Pinpoint the cell where the given text exists, returning its (x, y) midpoint coordinate. 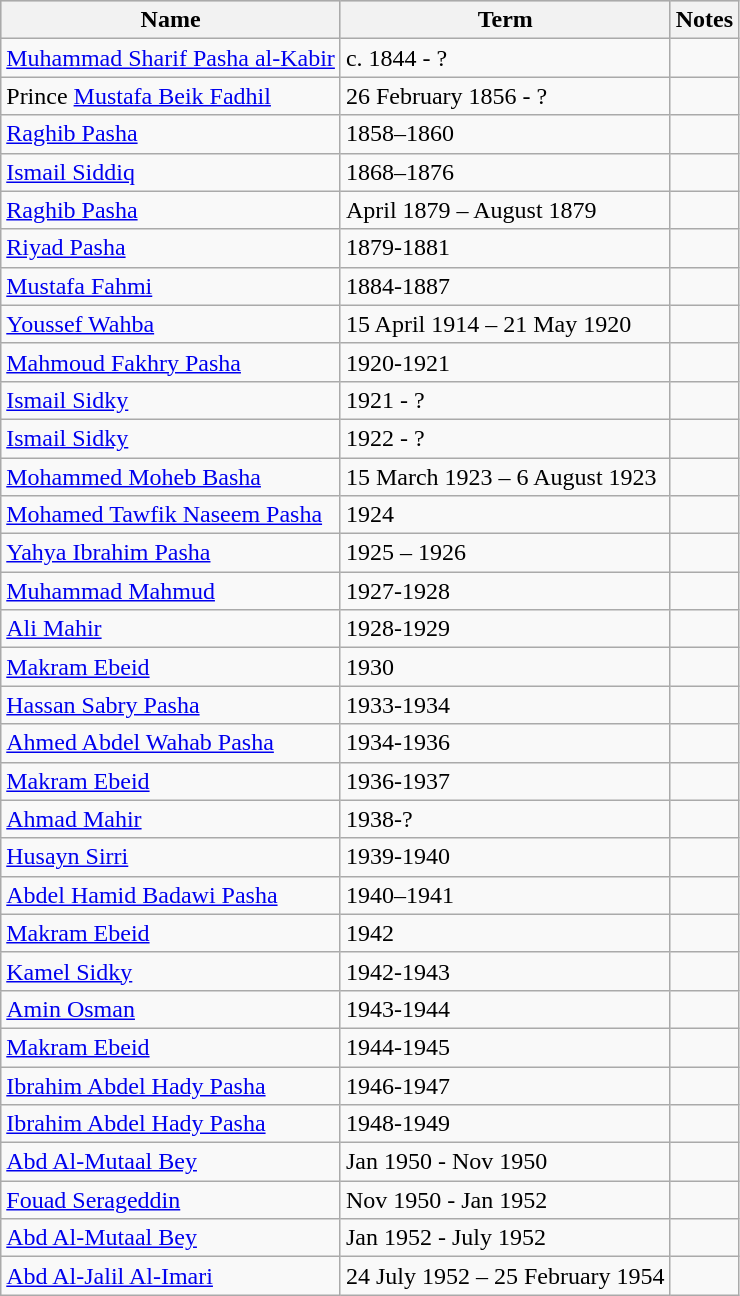
1921 - ? (505, 400)
15 April 1914 – 21 May 1920 (505, 324)
Youssef Wahba (171, 324)
1943-1944 (505, 1009)
Husayn Sirri (171, 857)
Fouad Serageddin (171, 1200)
Muhammad Mahmud (171, 591)
Riyad Pasha (171, 248)
Amin Osman (171, 1009)
Ahmed Abdel Wahab Pasha (171, 743)
Mahmoud Fakhry Pasha (171, 362)
c. 1844 - ? (505, 58)
Nov 1950 - Jan 1952 (505, 1200)
1948-1949 (505, 1124)
Ali Mahir (171, 629)
1939-1940 (505, 857)
1942 (505, 933)
Mohammed Moheb Basha (171, 477)
Name (171, 20)
Kamel Sidky (171, 971)
1925 – 1926 (505, 553)
Prince Mustafa Beik Fadhil (171, 96)
Notes (704, 20)
1944-1945 (505, 1047)
Yahya Ibrahim Pasha (171, 553)
Abd Al-Jalil Al-Imari (171, 1276)
Hassan Sabry Pasha (171, 705)
1922 - ? (505, 438)
1920-1921 (505, 362)
Jan 1952 - July 1952 (505, 1238)
1928-1929 (505, 629)
1884-1887 (505, 286)
1933-1934 (505, 705)
1924 (505, 515)
1930 (505, 667)
1946-1947 (505, 1085)
1927-1928 (505, 591)
1879-1881 (505, 248)
24 July 1952 – 25 February 1954 (505, 1276)
1934-1936 (505, 743)
April 1879 – August 1879 (505, 210)
Ahmad Mahir (171, 819)
Mohamed Tawfik Naseem Pasha (171, 515)
1868–1876 (505, 172)
Muhammad Sharif Pasha al-Kabir (171, 58)
Jan 1950 - Nov 1950 (505, 1162)
1936-1937 (505, 781)
Ismail Siddiq (171, 172)
1940–1941 (505, 895)
1942-1943 (505, 971)
26 February 1856 - ? (505, 96)
1938-? (505, 819)
15 March 1923 – 6 August 1923 (505, 477)
Abdel Hamid Badawi Pasha (171, 895)
Mustafa Fahmi (171, 286)
Term (505, 20)
1858–1860 (505, 134)
